Return [X, Y] of the center of cell containing provided text 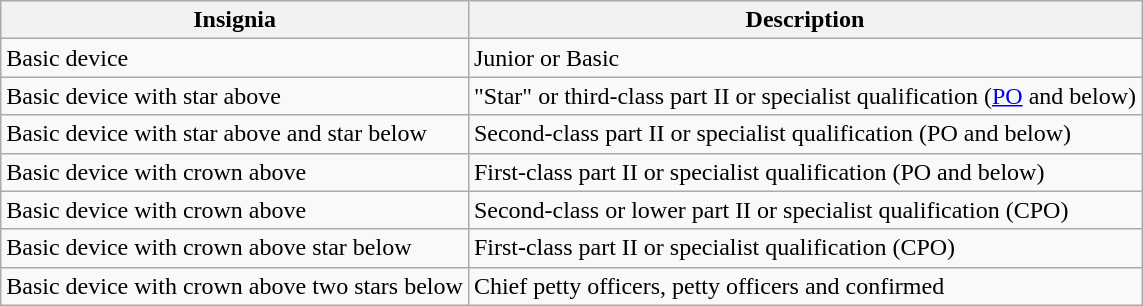
Insignia [235, 20]
First-class part II or specialist qualification (PO and below) [804, 172]
"Star" or third-class part II or specialist qualification (PO and below) [804, 96]
Description [804, 20]
First-class part II or specialist qualification (CPO) [804, 248]
Basic device with star above [235, 96]
Second-class part II or specialist qualification (PO and below) [804, 134]
Junior or Basic [804, 58]
Basic device with star above and star below [235, 134]
Basic device with crown above two stars below [235, 286]
Second-class or lower part II or specialist qualification (CPO) [804, 210]
Chief petty officers, petty officers and confirmed [804, 286]
Basic device [235, 58]
Basic device with crown above star below [235, 248]
